Capture the cell that displays the provided text and extract its [X, Y] central coordinate. 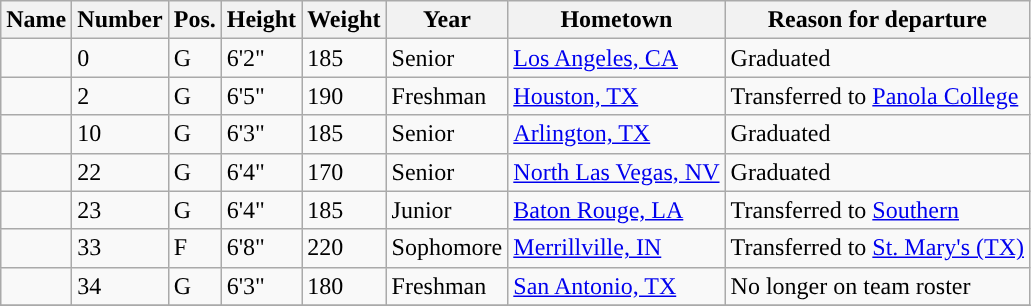
0 [120, 58]
Pos. [194, 20]
6'8" [261, 248]
Transferred to St. Mary's (TX) [877, 248]
22 [120, 172]
North Las Vegas, NV [616, 172]
Transferred to Southern [877, 210]
F [194, 248]
Baton Rouge, LA [616, 210]
Los Angeles, CA [616, 58]
170 [344, 172]
Sophomore [447, 248]
10 [120, 134]
Hometown [616, 20]
220 [344, 248]
No longer on team roster [877, 286]
33 [120, 248]
Merrillville, IN [616, 248]
2 [120, 96]
Houston, TX [616, 96]
34 [120, 286]
6'5" [261, 96]
6'2" [261, 58]
San Antonio, TX [616, 286]
Year [447, 20]
Junior [447, 210]
Number [120, 20]
23 [120, 210]
Transferred to Panola College [877, 96]
Reason for departure [877, 20]
Arlington, TX [616, 134]
190 [344, 96]
Weight [344, 20]
180 [344, 286]
Name [36, 20]
Height [261, 20]
